Search for the cell housing the specified text and yield its [X, Y] center coordinate. 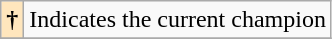
Indicates the current champion [178, 20]
† [12, 20]
